Extract the [x, y] coordinate from the center of the cell holding the provided text.  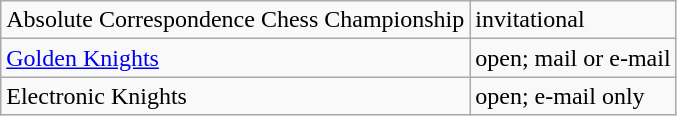
Electronic Knights [236, 96]
open; e-mail only [573, 96]
Golden Knights [236, 58]
invitational [573, 20]
Absolute Correspondence Chess Championship [236, 20]
open; mail or e-mail [573, 58]
